Provide the (x, y) coordinate of the cell's center where the given text is located.  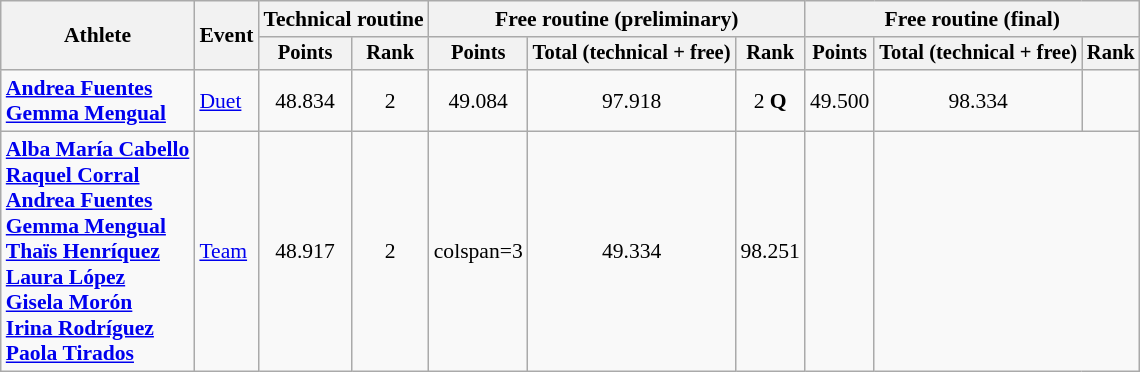
48.834 (304, 100)
48.917 (304, 252)
Andrea FuentesGemma Mengual (98, 100)
97.918 (632, 100)
98.251 (770, 252)
Event (226, 36)
2 Q (770, 100)
98.334 (978, 100)
Team (226, 252)
Athlete (98, 36)
Free routine (preliminary) (617, 19)
Duet (226, 100)
Technical routine (343, 19)
Free routine (final) (972, 19)
Alba María CabelloRaquel CorralAndrea FuentesGemma MengualThaïs HenríquezLaura LópezGisela MorónIrina RodríguezPaola Tirados (98, 252)
colspan=3 (478, 252)
49.500 (840, 100)
49.334 (632, 252)
49.084 (478, 100)
